Locate the cell with the specified text and output its (x, y) center coordinate. 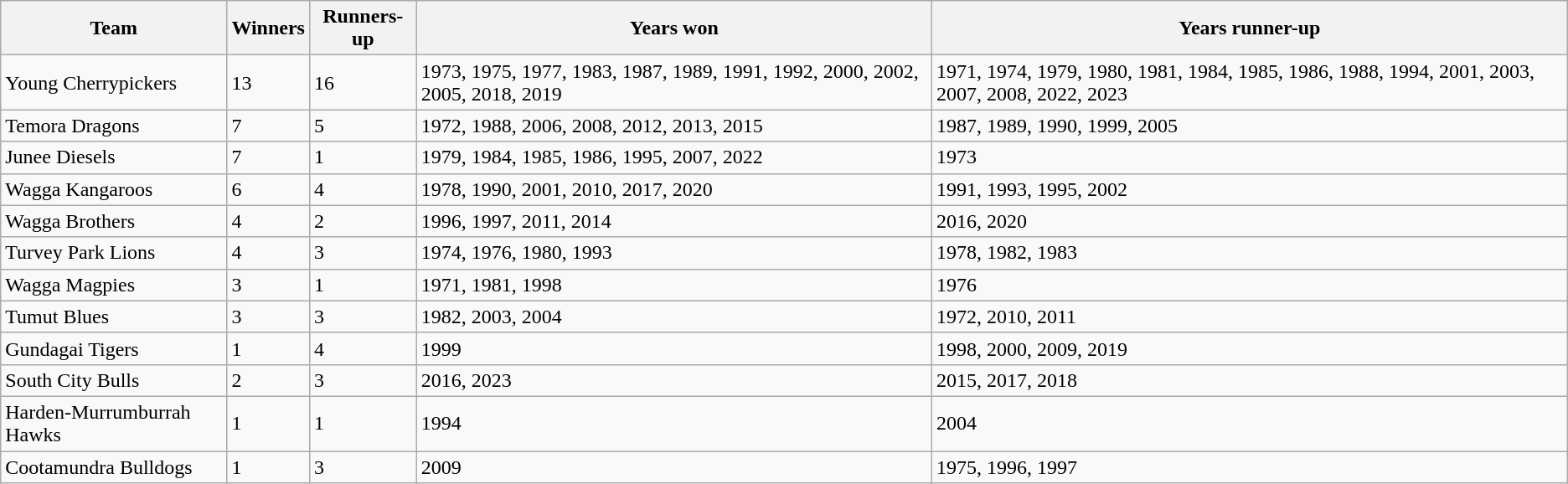
13 (268, 82)
1971, 1981, 1998 (673, 285)
1972, 1988, 2006, 2008, 2012, 2013, 2015 (673, 126)
Tumut Blues (114, 317)
1996, 1997, 2011, 2014 (673, 221)
1979, 1984, 1985, 1986, 1995, 2007, 2022 (673, 157)
Gundagai Tigers (114, 348)
Winners (268, 28)
Harden-Murrumburrah Hawks (114, 424)
2016, 2023 (673, 380)
1991, 1993, 1995, 2002 (1250, 189)
Years won (673, 28)
2009 (673, 466)
1994 (673, 424)
Runners-up (363, 28)
South City Bulls (114, 380)
2004 (1250, 424)
1972, 2010, 2011 (1250, 317)
1987, 1989, 1990, 1999, 2005 (1250, 126)
1982, 2003, 2004 (673, 317)
2015, 2017, 2018 (1250, 380)
1973 (1250, 157)
Turvey Park Lions (114, 253)
Junee Diesels (114, 157)
1999 (673, 348)
Wagga Kangaroos (114, 189)
1975, 1996, 1997 (1250, 466)
16 (363, 82)
Wagga Brothers (114, 221)
2016, 2020 (1250, 221)
Team (114, 28)
1998, 2000, 2009, 2019 (1250, 348)
Young Cherrypickers (114, 82)
1971, 1974, 1979, 1980, 1981, 1984, 1985, 1986, 1988, 1994, 2001, 2003, 2007, 2008, 2022, 2023 (1250, 82)
6 (268, 189)
1978, 1990, 2001, 2010, 2017, 2020 (673, 189)
1976 (1250, 285)
Temora Dragons (114, 126)
1974, 1976, 1980, 1993 (673, 253)
Cootamundra Bulldogs (114, 466)
1973, 1975, 1977, 1983, 1987, 1989, 1991, 1992, 2000, 2002, 2005, 2018, 2019 (673, 82)
1978, 1982, 1983 (1250, 253)
Years runner-up (1250, 28)
Wagga Magpies (114, 285)
5 (363, 126)
